Detect which cell encompasses the target text, then output its [x, y] center coordinate. 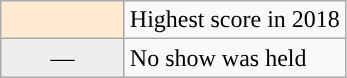
No show was held [234, 58]
Highest score in 2018 [234, 20]
— [63, 58]
